Pinpoint the cell where the given text exists, returning its (x, y) midpoint coordinate. 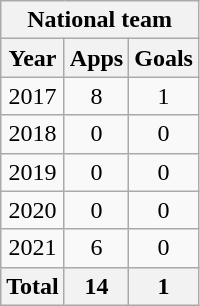
Goals (164, 58)
14 (96, 286)
National team (100, 20)
Year (33, 58)
2018 (33, 134)
8 (96, 96)
2020 (33, 210)
2017 (33, 96)
6 (96, 248)
Apps (96, 58)
2021 (33, 248)
2019 (33, 172)
Total (33, 286)
